Provide the [X, Y] coordinate of the cell's center where the given text is located.  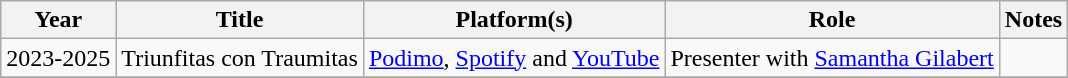
Year [58, 20]
Notes [1033, 20]
2023-2025 [58, 58]
Podimo, Spotify and YouTube [514, 58]
Presenter with Samantha Gilabert [832, 58]
Role [832, 20]
Platform(s) [514, 20]
Triunfitas con Traumitas [240, 58]
Title [240, 20]
